Provide the [x, y] coordinate of the cell's center where the given text is located.  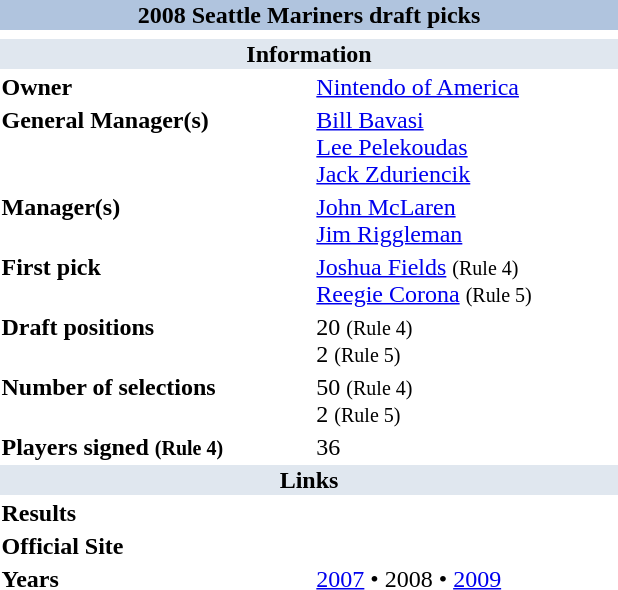
Draft positions [156, 340]
Nintendo of America [466, 87]
Official Site [156, 546]
Owner [156, 87]
Manager(s) [156, 220]
Links [309, 480]
Players signed (Rule 4) [156, 447]
Results [156, 513]
Information [309, 54]
Joshua Fields (Rule 4) Reegie Corona (Rule 5) [466, 280]
50 (Rule 4) 2 (Rule 5) [466, 400]
Bill Bavasi Lee Pelekoudas Jack Zduriencik [466, 147]
General Manager(s) [156, 147]
John McLaren Jim Riggleman [466, 220]
First pick [156, 280]
Number of selections [156, 400]
36 [466, 447]
20 (Rule 4) 2 (Rule 5) [466, 340]
2008 Seattle Mariners draft picks [309, 15]
